Find where the given text appears and provide that cell's center as [x, y] coordinate. 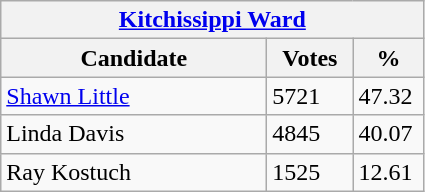
12.61 [388, 172]
Kitchissippi Ward [212, 20]
40.07 [388, 134]
Ray Kostuch [134, 172]
4845 [310, 134]
% [388, 58]
Linda Davis [134, 134]
Candidate [134, 58]
1525 [310, 172]
47.32 [388, 96]
5721 [310, 96]
Votes [310, 58]
Shawn Little [134, 96]
